From the cell containing the given text, extract its center point as [X, Y] coordinate. 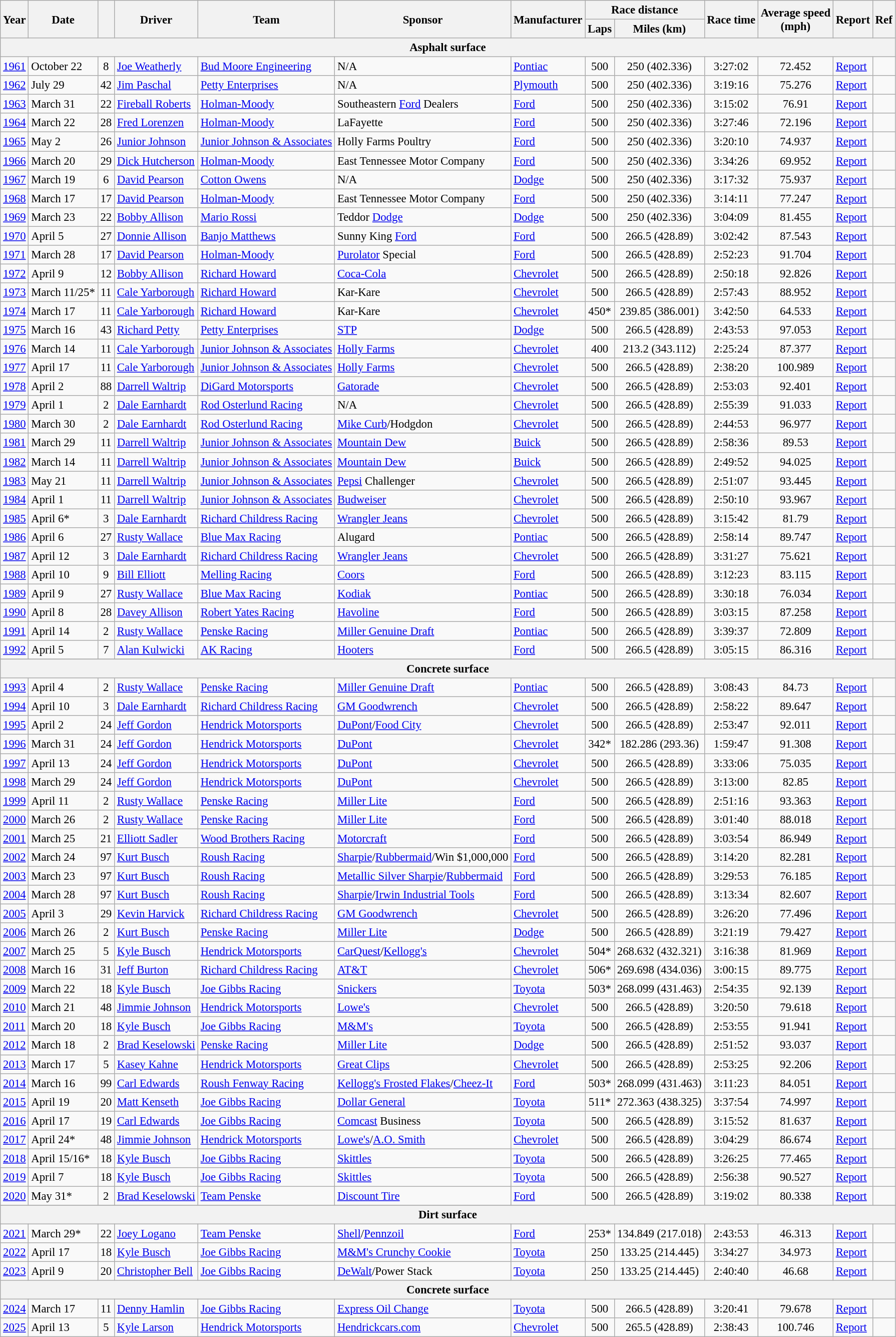
88 [106, 387]
Melling Racing [266, 575]
1966 [15, 161]
AK Racing [266, 650]
3:20:50 [731, 1008]
1969 [15, 217]
12 [106, 273]
Motorcraft [423, 838]
3:03:54 [731, 838]
2:25:24 [731, 349]
Kodiak [423, 593]
3:26:20 [731, 913]
80.338 [795, 1196]
26 [106, 142]
1:59:47 [731, 744]
450* [600, 311]
Robert Yates Racing [266, 612]
3:34:27 [731, 1252]
2:50:18 [731, 273]
400 [600, 349]
89.747 [795, 537]
March 29* [63, 1234]
March 18 [63, 1046]
1972 [15, 273]
April 12 [63, 556]
Purolator Special [423, 255]
Gatorade [423, 387]
92.011 [795, 726]
3:30:18 [731, 593]
7 [106, 650]
Asphalt surface [447, 48]
2024 [15, 1309]
2:50:10 [731, 499]
Sharpie/Rubbermaid/Win $1,000,000 [423, 857]
2004 [15, 895]
3:42:50 [731, 311]
87.543 [795, 236]
239.85 (386.001) [659, 311]
Alugard [423, 537]
3:04:09 [731, 217]
Alan Kulwicki [156, 650]
1980 [15, 424]
2:58:36 [731, 443]
1975 [15, 330]
1974 [15, 311]
3:14:20 [731, 857]
Richard Petty [156, 330]
2009 [15, 989]
100.746 [795, 1327]
Havoline [423, 612]
April 6 [63, 537]
83.115 [795, 575]
Jim Paschal [156, 85]
268.632 (432.321) [659, 951]
2017 [15, 1140]
Pepsi Challenger [423, 481]
April 24* [63, 1140]
Kellogg's Frosted Flakes/Cheez-It [423, 1083]
2:51:07 [731, 481]
3:20:41 [731, 1309]
Sunny King Ford [423, 236]
2001 [15, 838]
2016 [15, 1121]
2:44:53 [731, 424]
Fireball Roberts [156, 104]
81.79 [795, 518]
March 21 [63, 1008]
92.139 [795, 989]
2013 [15, 1064]
Race time [731, 19]
Hendrickcars.com [423, 1327]
2008 [15, 970]
1967 [15, 179]
76.185 [795, 876]
77.465 [795, 1158]
272.363 (438.325) [659, 1102]
3:03:15 [731, 612]
6 [106, 179]
2021 [15, 1234]
Dick Hutcherson [156, 161]
Donnie Allison [156, 236]
Dollar General [423, 1102]
Kevin Harvick [156, 913]
2:54:35 [731, 989]
Dirt surface [447, 1215]
94.025 [795, 462]
1985 [15, 518]
2020 [15, 1196]
84.73 [795, 688]
79.618 [795, 1008]
Kyle Larson [156, 1327]
2003 [15, 876]
May 31* [63, 1196]
3:33:06 [731, 763]
Coca-Cola [423, 273]
511* [600, 1102]
2:40:40 [731, 1271]
Mike Curb/Hodgdon [423, 424]
2:51:52 [731, 1046]
1968 [15, 198]
99 [106, 1083]
42 [106, 85]
2:53:55 [731, 1027]
75.035 [795, 763]
3:27:02 [731, 67]
Sponsor [423, 19]
21 [106, 838]
87.377 [795, 349]
75.621 [795, 556]
504* [600, 951]
3:02:42 [731, 236]
Miles (km) [659, 29]
74.937 [795, 142]
76.91 [795, 104]
506* [600, 970]
Matt Kenseth [156, 1102]
2006 [15, 932]
CarQuest/Kellogg's [423, 951]
April 11 [63, 801]
1993 [15, 688]
3:04:29 [731, 1140]
Joe Weatherly [156, 67]
1971 [15, 255]
1965 [15, 142]
3:15:52 [731, 1121]
Year [15, 19]
76.034 [795, 593]
3:15:02 [731, 104]
2:52:23 [731, 255]
Hooters [423, 650]
M&M's [423, 1027]
2:56:38 [731, 1177]
Roush Fenway Racing [266, 1083]
March 19 [63, 179]
92.826 [795, 273]
8 [106, 67]
1973 [15, 292]
3:08:43 [731, 688]
3:34:26 [731, 161]
Elliott Sadler [156, 838]
2:58:22 [731, 707]
Bud Moore Engineering [266, 67]
31 [106, 970]
DeWalt/Power Stack [423, 1271]
46.68 [795, 1271]
91.033 [795, 405]
DuPont/Food City [423, 726]
2000 [15, 819]
Shell/Pennzoil [423, 1234]
82.85 [795, 782]
19 [106, 1121]
Wood Brothers Racing [266, 838]
1981 [15, 443]
86.316 [795, 650]
3:12:23 [731, 575]
Metallic Silver Sharpie/Rubbermaid [423, 876]
77.247 [795, 198]
2:57:43 [731, 292]
3:05:15 [731, 650]
79.427 [795, 932]
1962 [15, 85]
81.455 [795, 217]
342* [600, 744]
2022 [15, 1252]
March 24 [63, 857]
2007 [15, 951]
Davey Allison [156, 612]
Teddor Dodge [423, 217]
86.949 [795, 838]
3:17:32 [731, 179]
2:38:43 [731, 1327]
265.5 (428.89) [659, 1327]
3:01:40 [731, 819]
82.607 [795, 895]
91.704 [795, 255]
2:53:47 [731, 726]
1991 [15, 631]
92.401 [795, 387]
1997 [15, 763]
69.952 [795, 161]
May 21 [63, 481]
79.678 [795, 1309]
2015 [15, 1102]
2019 [15, 1177]
3:37:54 [731, 1102]
1998 [15, 782]
1987 [15, 556]
1979 [15, 405]
2:49:52 [731, 462]
Bill Elliott [156, 575]
72.452 [795, 67]
3:13:34 [731, 895]
1964 [15, 123]
1983 [15, 481]
87.258 [795, 612]
3:19:16 [731, 85]
2023 [15, 1271]
October 22 [63, 67]
Date [63, 19]
Driver [156, 19]
Fred Lorenzen [156, 123]
93.363 [795, 801]
1976 [15, 349]
April 6* [63, 518]
Plymouth [548, 85]
April 3 [63, 913]
Jeff Burton [156, 970]
Snickers [423, 989]
Discount Tire [423, 1196]
April 19 [63, 1102]
1999 [15, 801]
3:26:25 [731, 1158]
Manufacturer [548, 19]
93.445 [795, 481]
DiGard Motorsports [266, 387]
43 [106, 330]
93.967 [795, 499]
2002 [15, 857]
May 2 [63, 142]
3:13:00 [731, 782]
March 30 [63, 424]
LaFayette [423, 123]
Southeastern Ford Dealers [423, 104]
34.973 [795, 1252]
April 7 [63, 1177]
93.037 [795, 1046]
91.308 [795, 744]
Race distance [645, 10]
1994 [15, 707]
2:58:14 [731, 537]
77.496 [795, 913]
3:15:42 [731, 518]
75.276 [795, 85]
81.969 [795, 951]
M&M's Crunchy Cookie [423, 1252]
STP [423, 330]
3:16:38 [731, 951]
April 15/16* [63, 1158]
1989 [15, 593]
1970 [15, 236]
182.286 (293.36) [659, 744]
91.941 [795, 1027]
Banjo Matthews [266, 236]
2018 [15, 1158]
89.647 [795, 707]
March 11/25* [63, 292]
64.533 [795, 311]
100.989 [795, 368]
Lowe's [423, 1008]
3:11:23 [731, 1083]
2025 [15, 1327]
2:38:20 [731, 368]
Mario Rossi [266, 217]
July 29 [63, 85]
1961 [15, 67]
253* [600, 1234]
3:39:37 [731, 631]
1977 [15, 368]
75.937 [795, 179]
Coors [423, 575]
269.698 (434.036) [659, 970]
Express Oil Change [423, 1309]
2:51:16 [731, 801]
81.637 [795, 1121]
1996 [15, 744]
72.809 [795, 631]
46.313 [795, 1234]
Team [266, 19]
1982 [15, 462]
2014 [15, 1083]
1988 [15, 575]
Sharpie/Irwin Industrial Tools [423, 895]
April 4 [63, 688]
Junior Johnson [156, 142]
82.281 [795, 857]
Laps [600, 29]
3:19:02 [731, 1196]
90.527 [795, 1177]
96.977 [795, 424]
3:29:53 [731, 876]
1986 [15, 537]
88.952 [795, 292]
2:53:03 [731, 387]
Great Clips [423, 1064]
Christopher Bell [156, 1271]
1978 [15, 387]
2:55:39 [731, 405]
Ref [884, 19]
3:21:19 [731, 932]
1984 [15, 499]
86.674 [795, 1140]
3:00:15 [731, 970]
134.849 (217.018) [659, 1234]
Kasey Kahne [156, 1064]
3:31:27 [731, 556]
Denny Hamlin [156, 1309]
2012 [15, 1046]
2005 [15, 913]
92.206 [795, 1064]
Comcast Business [423, 1121]
9 [106, 575]
1995 [15, 726]
3:27:46 [731, 123]
88.018 [795, 819]
1992 [15, 650]
April 8 [63, 612]
Budweiser [423, 499]
3:14:11 [731, 198]
2011 [15, 1027]
3:20:10 [731, 142]
89.775 [795, 970]
AT&T [423, 970]
72.196 [795, 123]
2:53:25 [731, 1064]
1990 [15, 612]
Holly Farms Poultry [423, 142]
74.997 [795, 1102]
89.53 [795, 443]
84.051 [795, 1083]
Joey Logano [156, 1234]
97.053 [795, 330]
Cotton Owens [266, 179]
Average speed(mph) [795, 19]
213.2 (343.112) [659, 349]
April 14 [63, 631]
2010 [15, 1008]
Lowe's/A.O. Smith [423, 1140]
1963 [15, 104]
